Identify which cell holds the provided text, then report its (X, Y) central coordinate. 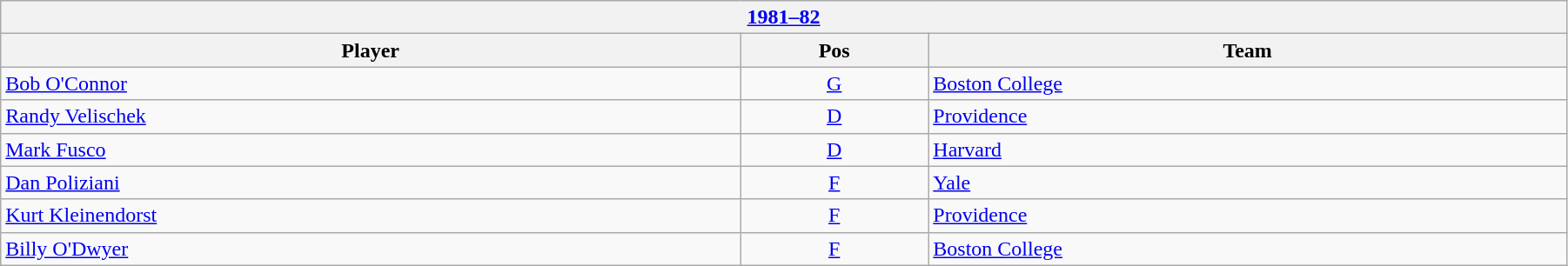
Bob O'Connor (371, 83)
Randy Velischek (371, 116)
Dan Poliziani (371, 183)
Mark Fusco (371, 150)
G (834, 83)
Billy O'Dwyer (371, 249)
Yale (1248, 183)
Team (1248, 50)
Harvard (1248, 150)
1981–82 (784, 17)
Pos (834, 50)
Player (371, 50)
Kurt Kleinendorst (371, 216)
